Search for the cell housing the specified text and yield its (x, y) center coordinate. 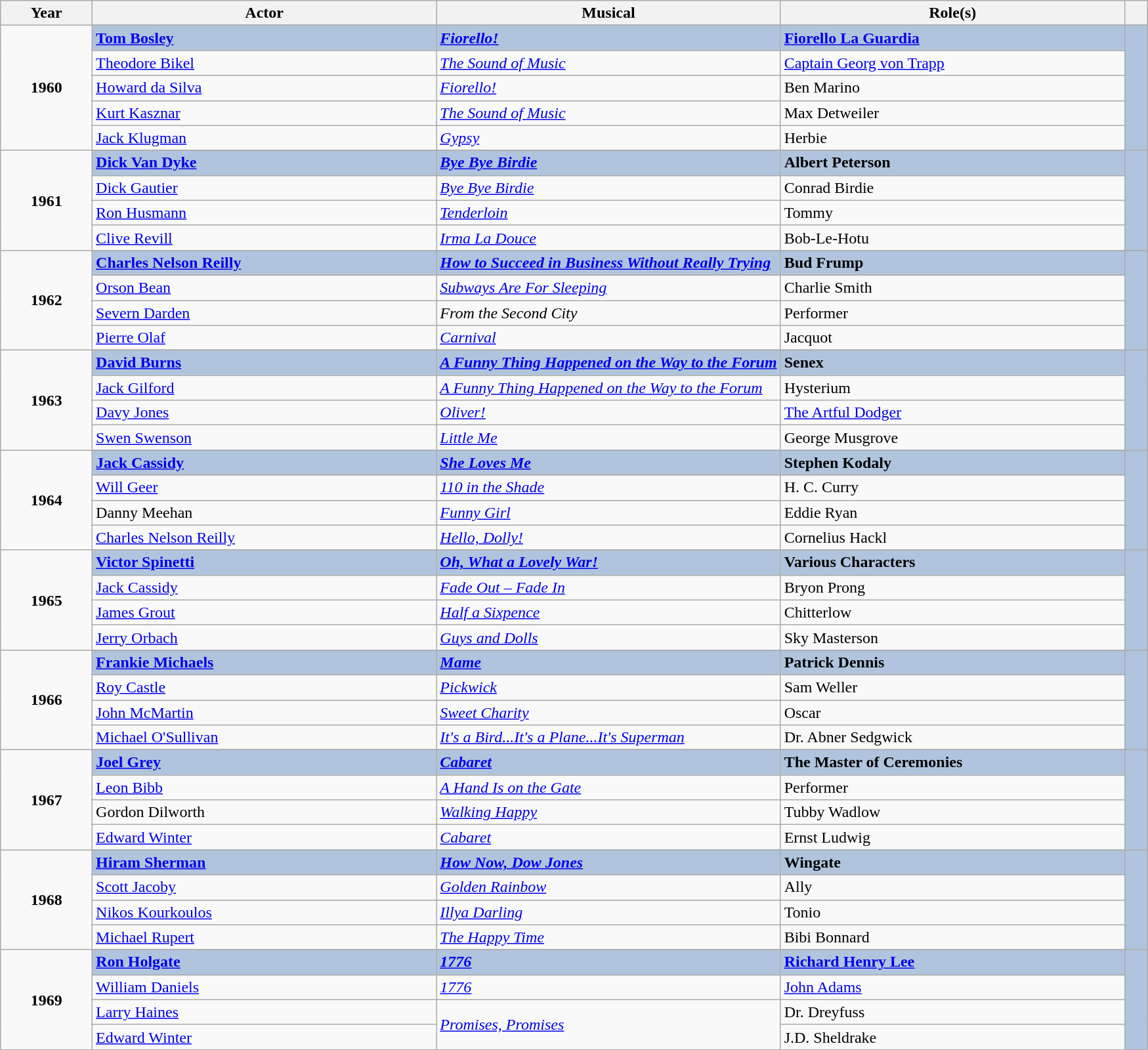
Nikos Kourkoulos (265, 912)
Conrad Birdie (952, 188)
Larry Haines (265, 1012)
Various Characters (952, 562)
Senex (952, 363)
Ron Husmann (265, 213)
The Master of Ceremonies (952, 763)
Tenderloin (608, 213)
Clive Revill (265, 238)
Gypsy (608, 138)
110 in the Shade (608, 488)
James Grout (265, 612)
Charlie Smith (952, 287)
Chitterlow (952, 612)
Joel Grey (265, 763)
Ron Holgate (265, 962)
Frankie Michaels (265, 662)
How Now, Dow Jones (608, 862)
Patrick Dennis (952, 662)
1965 (47, 600)
Bob-Le-Hotu (952, 238)
Severn Darden (265, 313)
Eddie Ryan (952, 513)
H. C. Curry (952, 488)
Gordon Dilworth (265, 812)
Bryon Prong (952, 587)
1968 (47, 900)
Ben Marino (952, 88)
John Adams (952, 987)
Orson Bean (265, 287)
Albert Peterson (952, 163)
Guys and Dolls (608, 637)
Jacquot (952, 338)
Little Me (608, 438)
Actor (265, 13)
Victor Spinetti (265, 562)
Max Detweiler (952, 113)
Will Geer (265, 488)
David Burns (265, 363)
1961 (47, 200)
Jack Klugman (265, 138)
Tommy (952, 213)
Sam Weller (952, 687)
J.D. Sheldrake (952, 1037)
Musical (608, 13)
Dr. Abner Sedgwick (952, 738)
Sweet Charity (608, 712)
1969 (47, 999)
1966 (47, 700)
Dick Van Dyke (265, 163)
Jack Gilford (265, 388)
Jerry Orbach (265, 637)
Carnival (608, 338)
1962 (47, 300)
Stephen Kodaly (952, 463)
It's a Bird...It's a Plane...It's Superman (608, 738)
Kurt Kasznar (265, 113)
1960 (47, 88)
Promises, Promises (608, 1024)
Richard Henry Lee (952, 962)
Leon Bibb (265, 787)
Michael Rupert (265, 937)
Tonio (952, 912)
She Loves Me (608, 463)
Theodore Bikel (265, 63)
Howard da Silva (265, 88)
Roy Castle (265, 687)
Fiorello La Guardia (952, 38)
Pickwick (608, 687)
Oh, What a Lovely War! (608, 562)
Oliver! (608, 413)
Role(s) (952, 13)
A Hand Is on the Gate (608, 787)
Hysterium (952, 388)
1963 (47, 400)
Danny Meehan (265, 513)
Irma La Douce (608, 238)
Michael O'Sullivan (265, 738)
Wingate (952, 862)
Bibi Bonnard (952, 937)
Dick Gautier (265, 188)
Herbie (952, 138)
Mame (608, 662)
1967 (47, 800)
How to Succeed in Business Without Really Trying (608, 262)
Scott Jacoby (265, 887)
1964 (47, 500)
The Artful Dodger (952, 413)
Oscar (952, 712)
Captain Georg von Trapp (952, 63)
Funny Girl (608, 513)
Tom Bosley (265, 38)
Sky Masterson (952, 637)
Hello, Dolly! (608, 537)
William Daniels (265, 987)
Dr. Dreyfuss (952, 1012)
The Happy Time (608, 937)
Illya Darling (608, 912)
Fade Out – Fade In (608, 587)
Walking Happy (608, 812)
Tubby Wadlow (952, 812)
Cornelius Hackl (952, 537)
From the Second City (608, 313)
Subways Are For Sleeping (608, 287)
Hiram Sherman (265, 862)
Year (47, 13)
George Musgrove (952, 438)
Ernst Ludwig (952, 837)
Bud Frump (952, 262)
Pierre Olaf (265, 338)
Golden Rainbow (608, 887)
Swen Swenson (265, 438)
John McMartin (265, 712)
Ally (952, 887)
Davy Jones (265, 413)
Half a Sixpence (608, 612)
